Capture the cell that displays the provided text and extract its [X, Y] central coordinate. 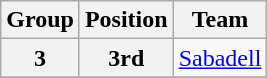
3 [40, 58]
Team [220, 20]
Sabadell [220, 58]
Group [40, 20]
Position [126, 20]
3rd [126, 58]
